Return (x, y) of the center of cell containing provided text 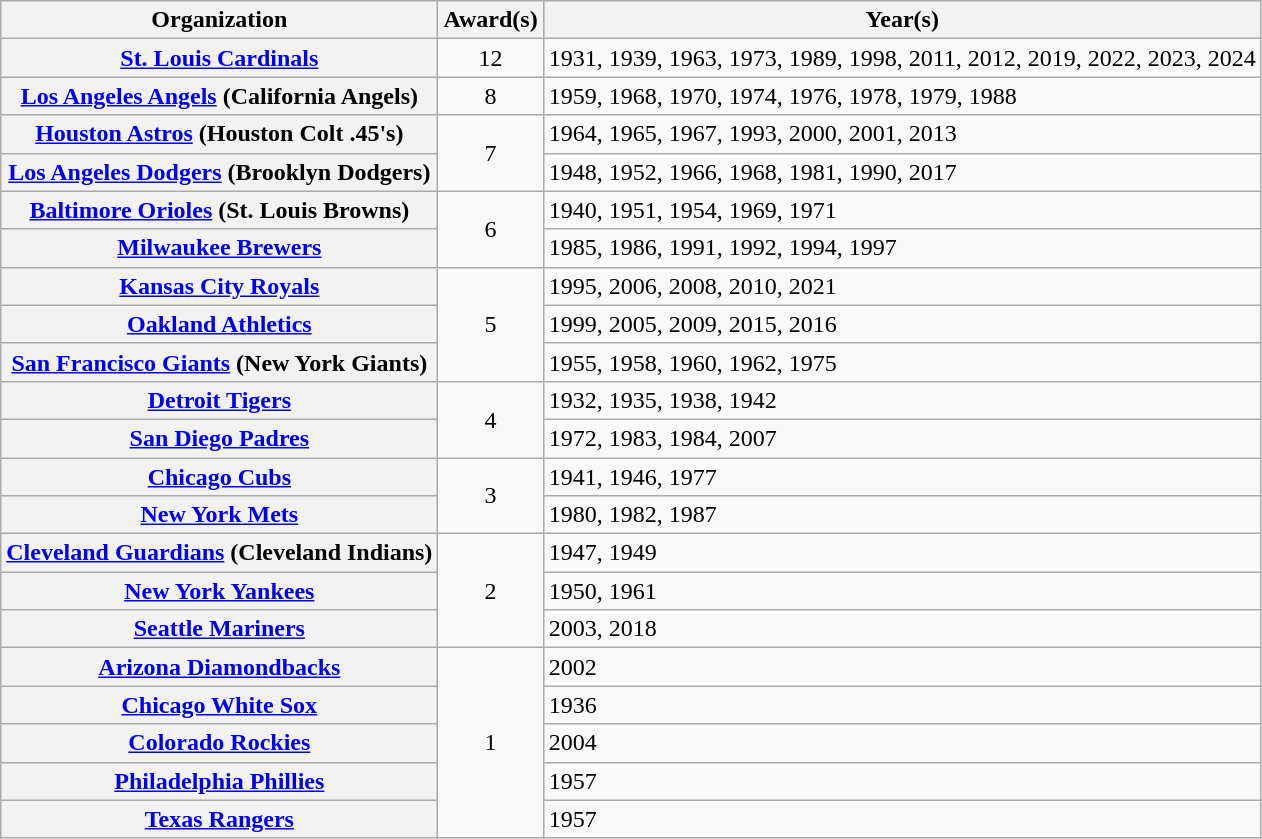
7 (490, 153)
Oakland Athletics (220, 324)
1948, 1952, 1966, 1968, 1981, 1990, 2017 (902, 172)
1955, 1958, 1960, 1962, 1975 (902, 362)
Organization (220, 20)
Milwaukee Brewers (220, 248)
1936 (902, 705)
1 (490, 743)
Arizona Diamondbacks (220, 667)
1941, 1946, 1977 (902, 477)
5 (490, 324)
1964, 1965, 1967, 1993, 2000, 2001, 2013 (902, 134)
Texas Rangers (220, 819)
San Diego Padres (220, 438)
1940, 1951, 1954, 1969, 1971 (902, 210)
1995, 2006, 2008, 2010, 2021 (902, 286)
1985, 1986, 1991, 1992, 1994, 1997 (902, 248)
2003, 2018 (902, 629)
Chicago Cubs (220, 477)
1932, 1935, 1938, 1942 (902, 400)
Cleveland Guardians (Cleveland Indians) (220, 553)
1972, 1983, 1984, 2007 (902, 438)
2 (490, 591)
Kansas City Royals (220, 286)
Seattle Mariners (220, 629)
Los Angeles Angels (California Angels) (220, 96)
St. Louis Cardinals (220, 58)
Philadelphia Phillies (220, 781)
2004 (902, 743)
6 (490, 229)
1980, 1982, 1987 (902, 515)
New York Mets (220, 515)
Colorado Rockies (220, 743)
2002 (902, 667)
Chicago White Sox (220, 705)
1999, 2005, 2009, 2015, 2016 (902, 324)
Year(s) (902, 20)
1959, 1968, 1970, 1974, 1976, 1978, 1979, 1988 (902, 96)
San Francisco Giants (New York Giants) (220, 362)
Award(s) (490, 20)
1931, 1939, 1963, 1973, 1989, 1998, 2011, 2012, 2019, 2022, 2023, 2024 (902, 58)
1947, 1949 (902, 553)
Detroit Tigers (220, 400)
3 (490, 496)
Los Angeles Dodgers (Brooklyn Dodgers) (220, 172)
New York Yankees (220, 591)
8 (490, 96)
4 (490, 419)
Baltimore Orioles (St. Louis Browns) (220, 210)
Houston Astros (Houston Colt .45's) (220, 134)
1950, 1961 (902, 591)
12 (490, 58)
